Pinpoint the cell where the given text exists, returning its [x, y] midpoint coordinate. 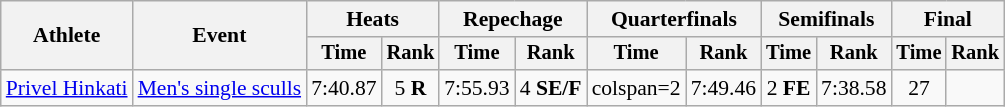
Semifinals [826, 19]
Repechage [512, 19]
Event [220, 36]
7:55.93 [476, 88]
7:40.87 [344, 88]
Final [948, 19]
Men's single sculls [220, 88]
Privel Hinkati [67, 88]
2 FE [788, 88]
27 [920, 88]
Heats [372, 19]
5 R [411, 88]
7:49.46 [724, 88]
4 SE/F [551, 88]
colspan=2 [636, 88]
Quarterfinals [674, 19]
Athlete [67, 36]
7:38.58 [854, 88]
